Extract the [X, Y] coordinate from the center of the cell holding the provided text.  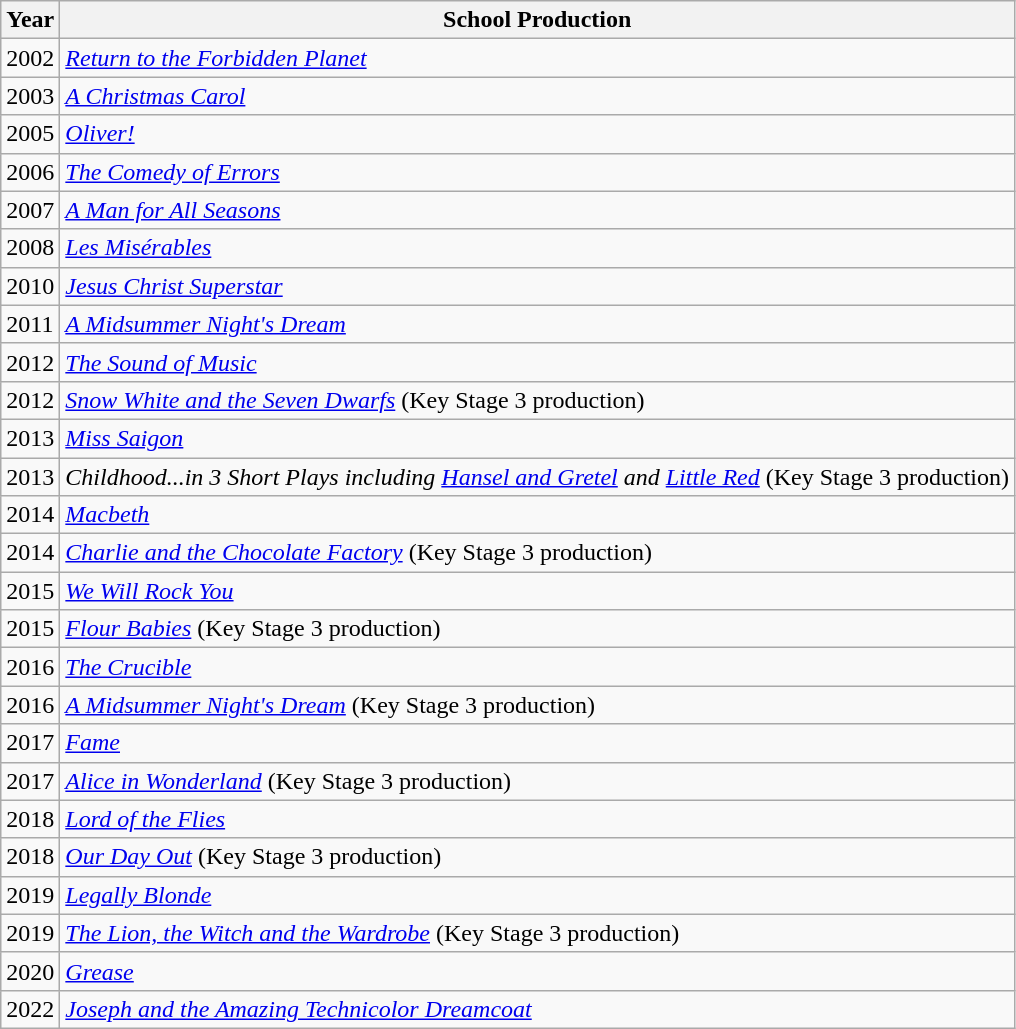
The Lion, the Witch and the Wardrobe (Key Stage 3 production) [538, 933]
2011 [30, 324]
A Christmas Carol [538, 96]
The Comedy of Errors [538, 172]
Flour Babies (Key Stage 3 production) [538, 629]
We Will Rock You [538, 591]
Snow White and the Seven Dwarfs (Key Stage 3 production) [538, 400]
2022 [30, 1009]
Our Day Out (Key Stage 3 production) [538, 857]
2002 [30, 58]
Childhood...in 3 Short Plays including Hansel and Gretel and Little Red (Key Stage 3 production) [538, 477]
School Production [538, 20]
Year [30, 20]
2006 [30, 172]
The Sound of Music [538, 362]
Charlie and the Chocolate Factory (Key Stage 3 production) [538, 553]
Oliver! [538, 134]
2010 [30, 286]
Alice in Wonderland (Key Stage 3 production) [538, 781]
2005 [30, 134]
2020 [30, 971]
Joseph and the Amazing Technicolor Dreamcoat [538, 1009]
A Midsummer Night's Dream (Key Stage 3 production) [538, 705]
Fame [538, 743]
Macbeth [538, 515]
Legally Blonde [538, 895]
Lord of the Flies [538, 819]
A Midsummer Night's Dream [538, 324]
Return to the Forbidden Planet [538, 58]
2003 [30, 96]
Les Misérables [538, 248]
2007 [30, 210]
A Man for All Seasons [538, 210]
Miss Saigon [538, 438]
The Crucible [538, 667]
2008 [30, 248]
Grease [538, 971]
Jesus Christ Superstar [538, 286]
